Capture the cell that displays the provided text and extract its (x, y) central coordinate. 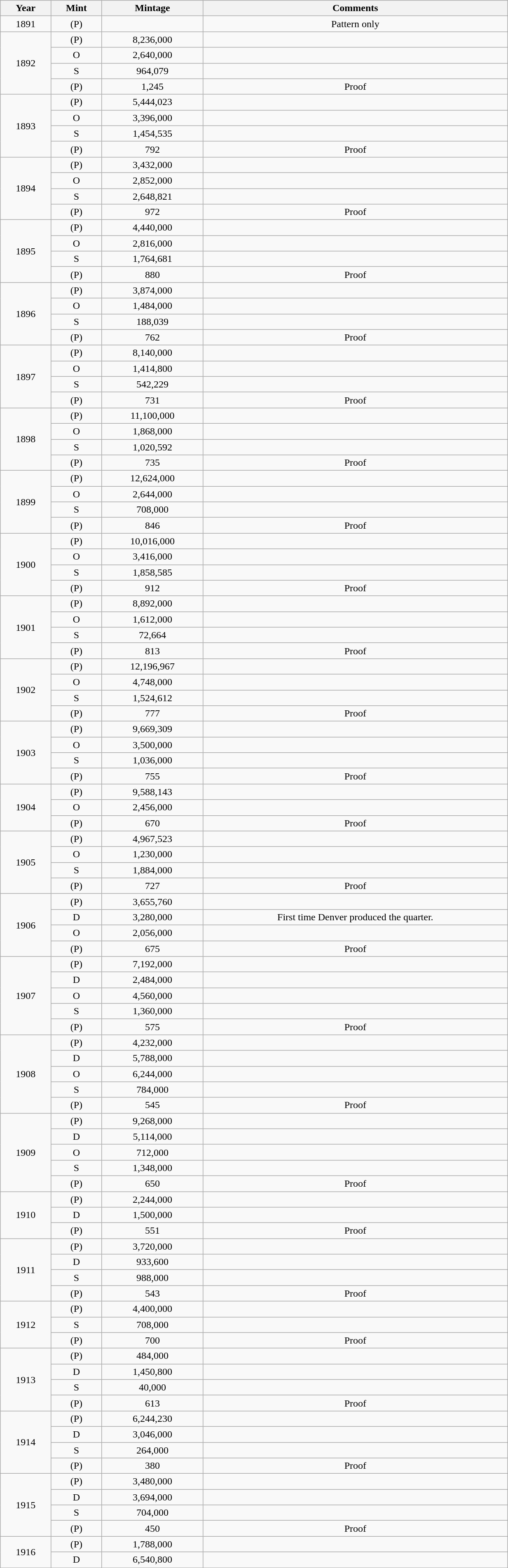
1,524,612 (152, 698)
1902 (26, 690)
1899 (26, 502)
6,244,000 (152, 1074)
4,232,000 (152, 1043)
2,644,000 (152, 494)
964,079 (152, 71)
1909 (26, 1152)
1915 (26, 1505)
1891 (26, 24)
450 (152, 1528)
1,414,800 (152, 369)
912 (152, 588)
2,456,000 (152, 807)
1,450,800 (152, 1372)
72,664 (152, 635)
545 (152, 1105)
675 (152, 948)
6,244,230 (152, 1419)
2,244,000 (152, 1199)
731 (152, 400)
777 (152, 714)
3,480,000 (152, 1482)
264,000 (152, 1450)
1894 (26, 188)
1,764,681 (152, 259)
1892 (26, 63)
1,360,000 (152, 1011)
Comments (355, 8)
2,640,000 (152, 55)
1912 (26, 1325)
8,140,000 (152, 353)
1,858,585 (152, 572)
1,348,000 (152, 1168)
1,230,000 (152, 854)
484,000 (152, 1356)
8,892,000 (152, 604)
9,268,000 (152, 1121)
7,192,000 (152, 964)
10,016,000 (152, 541)
3,874,000 (152, 290)
5,114,000 (152, 1136)
1914 (26, 1442)
2,056,000 (152, 933)
1898 (26, 439)
1901 (26, 627)
11,100,000 (152, 415)
188,039 (152, 322)
1,788,000 (152, 1544)
1893 (26, 126)
1904 (26, 807)
6,540,800 (152, 1560)
670 (152, 823)
650 (152, 1183)
Pattern only (355, 24)
792 (152, 149)
Mintage (152, 8)
1,245 (152, 86)
3,500,000 (152, 745)
1,020,592 (152, 447)
4,440,000 (152, 228)
2,484,000 (152, 980)
1,868,000 (152, 431)
727 (152, 886)
3,655,760 (152, 901)
1916 (26, 1552)
1,612,000 (152, 619)
1905 (26, 862)
1,884,000 (152, 870)
735 (152, 463)
1903 (26, 753)
543 (152, 1293)
2,852,000 (152, 180)
4,967,523 (152, 839)
First time Denver produced the quarter. (355, 917)
380 (152, 1466)
542,229 (152, 384)
Mint (77, 8)
1,484,000 (152, 306)
762 (152, 337)
12,196,967 (152, 666)
1,454,535 (152, 133)
3,046,000 (152, 1434)
1,500,000 (152, 1215)
1896 (26, 314)
784,000 (152, 1090)
2,816,000 (152, 243)
700 (152, 1340)
3,416,000 (152, 557)
613 (152, 1403)
9,588,143 (152, 792)
880 (152, 275)
5,788,000 (152, 1058)
1913 (26, 1379)
2,648,821 (152, 196)
813 (152, 651)
712,000 (152, 1152)
1910 (26, 1215)
846 (152, 525)
704,000 (152, 1513)
3,432,000 (152, 165)
8,236,000 (152, 40)
1906 (26, 925)
1907 (26, 996)
1911 (26, 1270)
551 (152, 1231)
40,000 (152, 1387)
5,444,023 (152, 102)
4,748,000 (152, 682)
3,694,000 (152, 1497)
12,624,000 (152, 478)
933,600 (152, 1262)
3,720,000 (152, 1246)
Year (26, 8)
9,669,309 (152, 729)
1,036,000 (152, 761)
3,396,000 (152, 118)
4,560,000 (152, 996)
1900 (26, 565)
755 (152, 776)
1895 (26, 251)
1908 (26, 1074)
4,400,000 (152, 1309)
575 (152, 1027)
988,000 (152, 1278)
3,280,000 (152, 917)
1897 (26, 376)
972 (152, 212)
